Return (X, Y) of the center of cell containing provided text 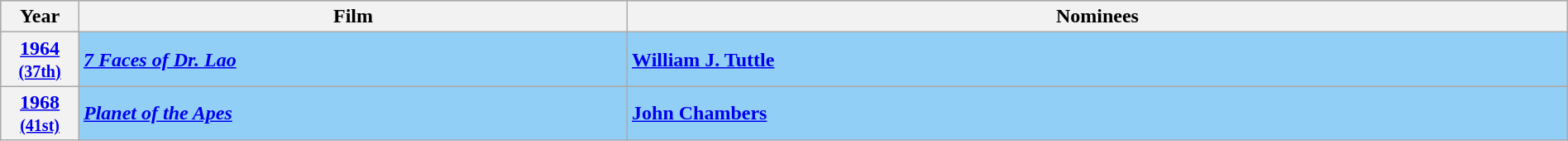
7 Faces of Dr. Lao (352, 60)
William J. Tuttle (1098, 60)
Film (352, 17)
Nominees (1098, 17)
1964(37th) (40, 60)
Year (40, 17)
John Chambers (1098, 113)
1968(41st) (40, 113)
Planet of the Apes (352, 113)
